Pinpoint the cell where the given text exists, returning its (X, Y) midpoint coordinate. 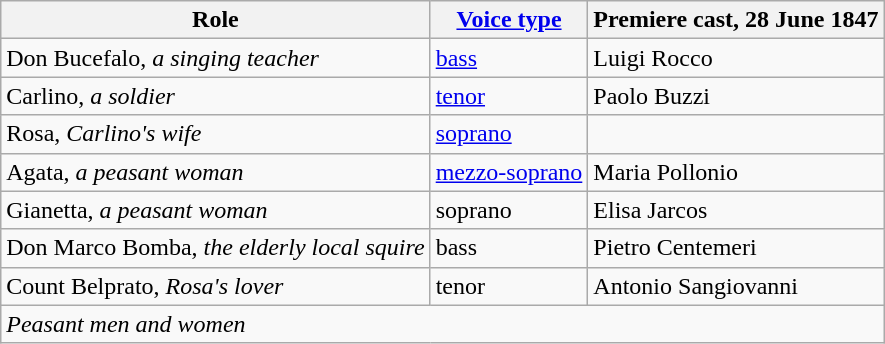
Maria Pollonio (736, 172)
Voice type (509, 20)
Premiere cast, 28 June 1847 (736, 20)
Paolo Buzzi (736, 96)
Don Marco Bomba, the elderly local squire (216, 248)
Pietro Centemeri (736, 248)
Peasant men and women (442, 324)
Luigi Rocco (736, 58)
Carlino, a soldier (216, 96)
mezzo-soprano (509, 172)
Rosa, Carlino's wife (216, 134)
Antonio Sangiovanni (736, 286)
Don Bucefalo, a singing teacher (216, 58)
Agata, a peasant woman (216, 172)
Count Belprato, Rosa's lover (216, 286)
Gianetta, a peasant woman (216, 210)
Elisa Jarcos (736, 210)
Role (216, 20)
